Provide the [X, Y] coordinate of the cell's center where the given text is located.  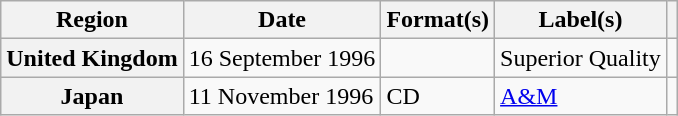
Japan [92, 96]
16 September 1996 [282, 58]
Date [282, 20]
United Kingdom [92, 58]
11 November 1996 [282, 96]
Format(s) [438, 20]
Superior Quality [581, 58]
CD [438, 96]
Region [92, 20]
Label(s) [581, 20]
A&M [581, 96]
